Search for the cell housing the specified text and yield its [x, y] center coordinate. 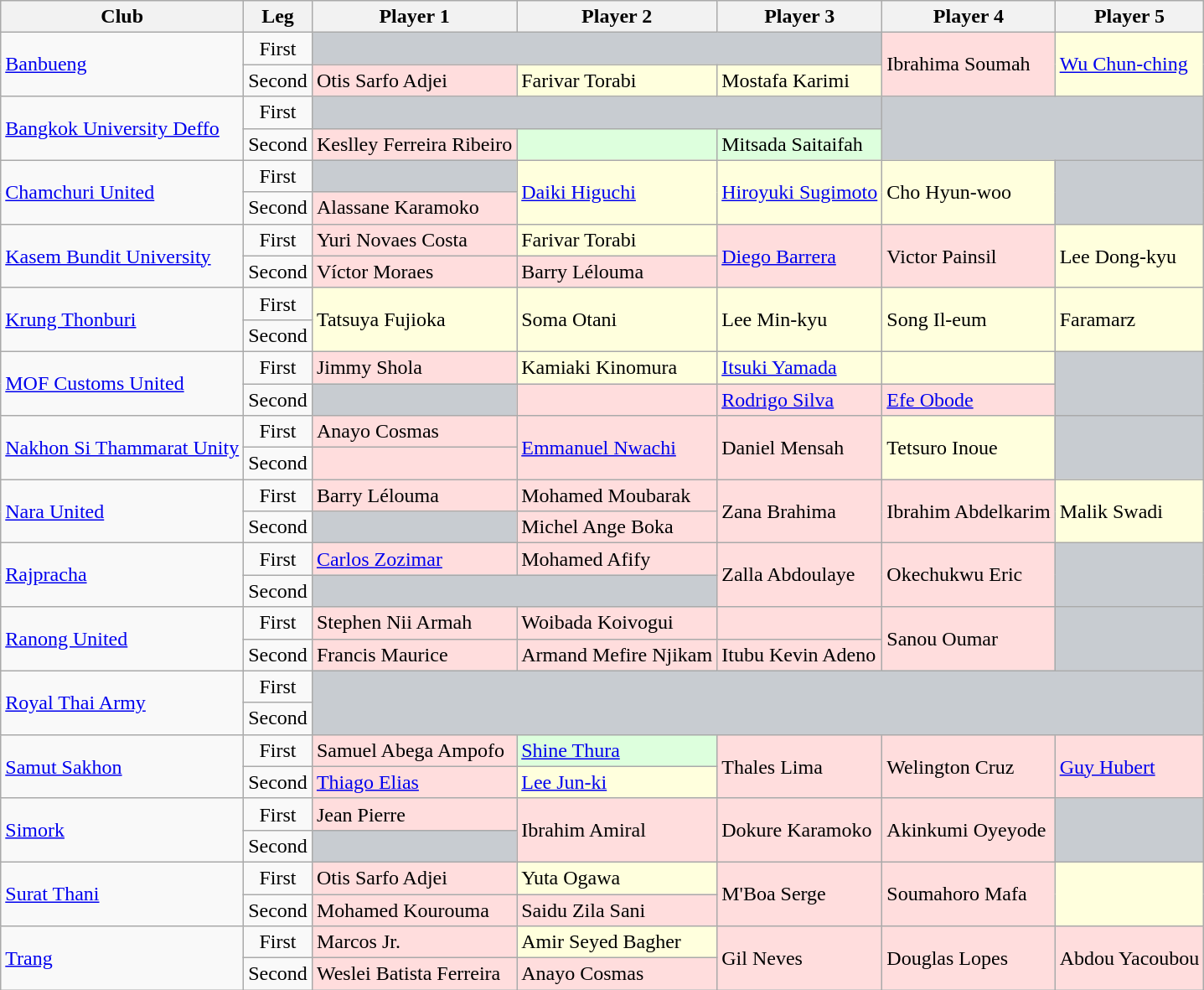
Nakhon Si Thammarat Unity [122, 448]
Ibrahim Abdelkarim [969, 511]
Daniel Mensah [799, 448]
Sanou Oumar [969, 639]
Lee Min-kyu [799, 319]
Abdou Yacoubou [1129, 958]
M'Boa Serge [799, 894]
Víctor Moraes [414, 272]
Ranong United [122, 639]
Bangkok University Deffo [122, 128]
Amir Seyed Bagher [617, 942]
Armand Mefire Njikam [617, 655]
Dokure Karamoko [799, 830]
Soumahoro Mafa [969, 894]
Kasem Bundit University [122, 256]
Malik Swadi [1129, 511]
Akinkumi Oyeyode [969, 830]
Carlos Zozimar [414, 559]
Faramarz [1129, 319]
Simork [122, 830]
Welington Cruz [969, 766]
Michel Ange Boka [617, 527]
Rajpracha [122, 575]
Lee Jun-ki [617, 782]
Player 4 [969, 17]
Ibrahima Soumah [969, 65]
Itubu Kevin Adeno [799, 655]
Mohamed Kourouma [414, 910]
Thiago Elias [414, 782]
Nara United [122, 511]
Song Il-eum [969, 319]
Soma Otani [617, 319]
Lee Dong-kyu [1129, 256]
Rodrigo Silva [799, 400]
Samuel Abega Ampofo [414, 750]
Woibada Koivogui [617, 623]
Itsuki Yamada [799, 367]
Hiroyuki Sugimoto [799, 192]
Kamiaki Kinomura [617, 367]
Zalla Abdoulaye [799, 575]
Chamchuri United [122, 192]
Leg [278, 17]
Player 3 [799, 17]
Player 1 [414, 17]
Mohamed Afify [617, 559]
Trang [122, 958]
Zana Brahima [799, 511]
Thales Lima [799, 766]
Saidu Zila Sani [617, 910]
Krung Thonburi [122, 319]
Tetsuro Inoue [969, 448]
Player 2 [617, 17]
Victor Painsil [969, 256]
Mohamed Moubarak [617, 495]
Okechukwu Eric [969, 575]
Yuta Ogawa [617, 878]
Douglas Lopes [969, 958]
Diego Barrera [799, 256]
Wu Chun-ching [1129, 65]
Ibrahim Amiral [617, 830]
Mitsada Saitaifah [799, 144]
Cho Hyun-woo [969, 192]
Daiki Higuchi [617, 192]
Guy Hubert [1129, 766]
Banbueng [122, 65]
Alassane Karamoko [414, 208]
Samut Sakhon [122, 766]
Club [122, 17]
Mostafa Karimi [799, 80]
Yuri Novaes Costa [414, 240]
Shine Thura [617, 750]
Francis Maurice [414, 655]
Jean Pierre [414, 814]
Tatsuya Fujioka [414, 319]
Royal Thai Army [122, 702]
Efe Obode [969, 400]
MOF Customs United [122, 383]
Weslei Batista Ferreira [414, 974]
Stephen Nii Armah [414, 623]
Surat Thani [122, 894]
Keslley Ferreira Ribeiro [414, 144]
Gil Neves [799, 958]
Player 5 [1129, 17]
Marcos Jr. [414, 942]
Emmanuel Nwachi [617, 448]
Jimmy Shola [414, 367]
